For the text-containing cell, return its midpoint in [X, Y] coordinate format. 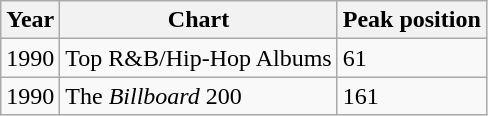
Chart [198, 20]
161 [412, 96]
61 [412, 58]
Year [30, 20]
Peak position [412, 20]
The Billboard 200 [198, 96]
Top R&B/Hip-Hop Albums [198, 58]
